From the cell containing the given text, extract its center point as [X, Y] coordinate. 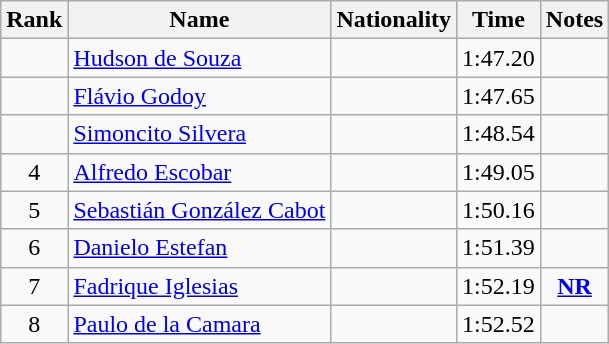
Time [499, 20]
1:52.19 [499, 286]
Danielo Estefan [200, 248]
1:49.05 [499, 172]
1:47.20 [499, 58]
8 [34, 324]
Hudson de Souza [200, 58]
1:52.52 [499, 324]
6 [34, 248]
1:47.65 [499, 96]
Alfredo Escobar [200, 172]
Nationality [394, 20]
NR [574, 286]
5 [34, 210]
Simoncito Silvera [200, 134]
Fadrique Iglesias [200, 286]
1:51.39 [499, 248]
Paulo de la Camara [200, 324]
Rank [34, 20]
4 [34, 172]
1:48.54 [499, 134]
Name [200, 20]
Sebastián González Cabot [200, 210]
1:50.16 [499, 210]
Flávio Godoy [200, 96]
Notes [574, 20]
7 [34, 286]
